Scan for the cell matching the given text and deliver its [x, y] coordinate at center. 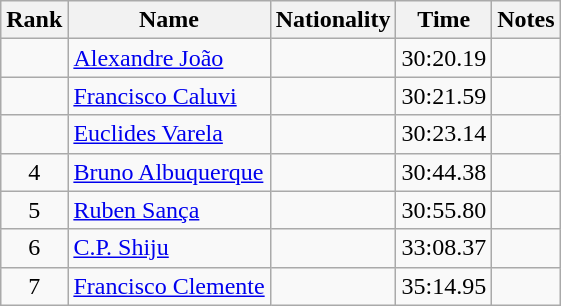
30:23.14 [444, 134]
7 [34, 286]
30:21.59 [444, 96]
Ruben Sança [169, 210]
33:08.37 [444, 248]
Alexandre João [169, 58]
6 [34, 248]
C.P. Shiju [169, 248]
Francisco Clemente [169, 286]
Euclides Varela [169, 134]
30:20.19 [444, 58]
Name [169, 20]
Notes [526, 20]
Bruno Albuquerque [169, 172]
Rank [34, 20]
Francisco Caluvi [169, 96]
Time [444, 20]
Nationality [333, 20]
30:55.80 [444, 210]
30:44.38 [444, 172]
5 [34, 210]
4 [34, 172]
35:14.95 [444, 286]
